Detect which cell encompasses the target text, then output its [x, y] center coordinate. 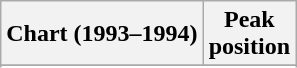
Chart (1993–1994) [102, 34]
Peakposition [249, 34]
